Determine the (x, y) coordinate at the center of the cell enclosing the given text.  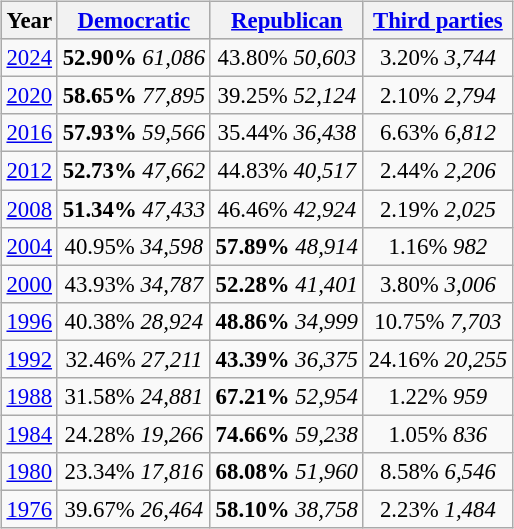
1.05% 836 (438, 434)
24.28% 19,266 (134, 434)
1.16% 982 (438, 246)
Republican (286, 21)
Year (29, 21)
52.28% 41,401 (286, 284)
67.21% 52,954 (286, 396)
46.46% 42,924 (286, 209)
2024 (29, 58)
43.93% 34,787 (134, 284)
Democratic (134, 21)
57.93% 59,566 (134, 133)
58.10% 38,758 (286, 509)
1992 (29, 359)
32.46% 27,211 (134, 359)
8.58% 6,546 (438, 472)
43.80% 50,603 (286, 58)
24.16% 20,255 (438, 359)
52.73% 47,662 (134, 171)
31.58% 24,881 (134, 396)
2012 (29, 171)
6.63% 6,812 (438, 133)
2000 (29, 284)
2.23% 1,484 (438, 509)
43.39% 36,375 (286, 359)
68.08% 51,960 (286, 472)
3.80% 3,006 (438, 284)
40.95% 34,598 (134, 246)
2008 (29, 209)
39.67% 26,464 (134, 509)
1984 (29, 434)
23.34% 17,816 (134, 472)
57.89% 48,914 (286, 246)
48.86% 34,999 (286, 321)
39.25% 52,124 (286, 96)
2004 (29, 246)
44.83% 40,517 (286, 171)
1988 (29, 396)
35.44% 36,438 (286, 133)
51.34% 47,433 (134, 209)
2.19% 2,025 (438, 209)
3.20% 3,744 (438, 58)
58.65% 77,895 (134, 96)
40.38% 28,924 (134, 321)
2020 (29, 96)
2016 (29, 133)
52.90% 61,086 (134, 58)
2.10% 2,794 (438, 96)
1.22% 959 (438, 396)
2.44% 2,206 (438, 171)
74.66% 59,238 (286, 434)
Third parties (438, 21)
1976 (29, 509)
1996 (29, 321)
10.75% 7,703 (438, 321)
1980 (29, 472)
